Return [X, Y] of the center of cell containing provided text 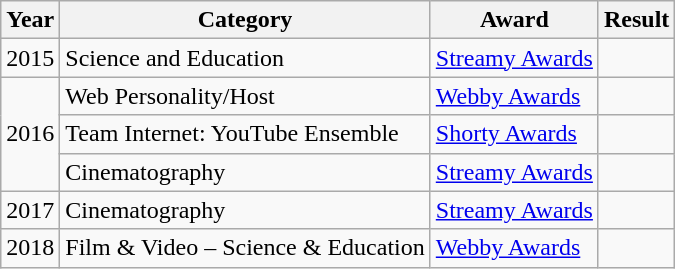
2016 [30, 134]
Science and Education [245, 58]
2015 [30, 58]
Award [514, 20]
Shorty Awards [514, 134]
Web Personality/Host [245, 96]
Year [30, 20]
Film & Video – Science & Education [245, 248]
2017 [30, 210]
Result [636, 20]
Team Internet: YouTube Ensemble [245, 134]
2018 [30, 248]
Category [245, 20]
